Detect which cell encompasses the target text, then output its (x, y) center coordinate. 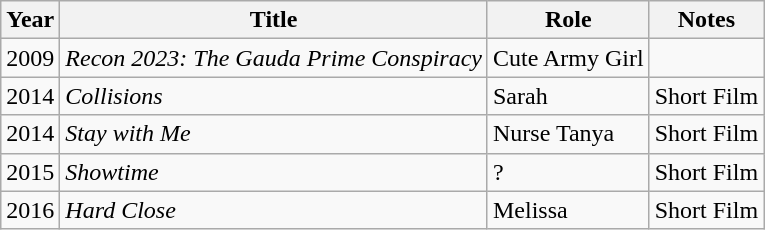
Stay with Me (274, 134)
Hard Close (274, 210)
Cute Army Girl (568, 58)
2016 (30, 210)
Notes (706, 20)
Showtime (274, 172)
Sarah (568, 96)
? (568, 172)
2009 (30, 58)
Recon 2023: The Gauda Prime Conspiracy (274, 58)
Title (274, 20)
Year (30, 20)
Nurse Tanya (568, 134)
Melissa (568, 210)
Role (568, 20)
2015 (30, 172)
Collisions (274, 96)
